Identify which cell holds the provided text, then report its [x, y] central coordinate. 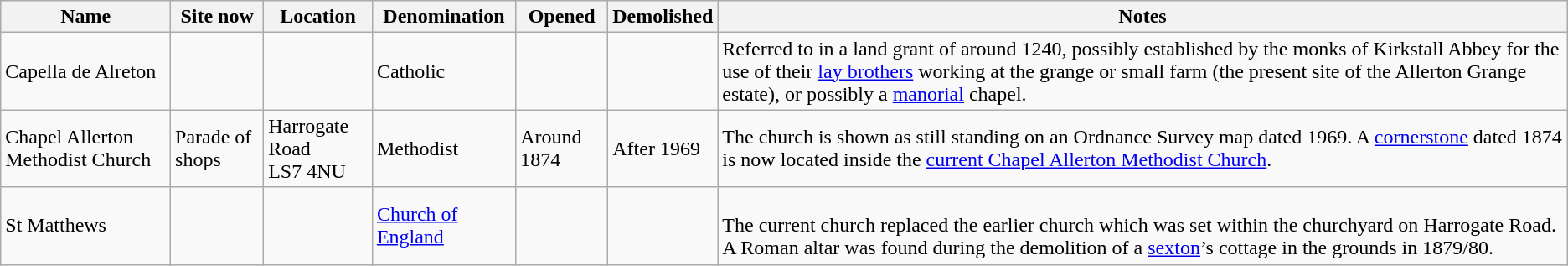
Denomination [444, 17]
Notes [1142, 17]
Chapel Allerton Methodist Church [85, 149]
Parade of shops [218, 149]
Name [85, 17]
Church of England [444, 226]
After 1969 [663, 149]
Catholic [444, 71]
Opened [562, 17]
Location [318, 17]
Demolished [663, 17]
Methodist [444, 149]
Capella de Alreton [85, 71]
St Matthews [85, 226]
Harrogate RoadLS7 4NU [318, 149]
Around 1874 [562, 149]
Site now [218, 17]
